Detect which cell encompasses the target text, then output its (x, y) center coordinate. 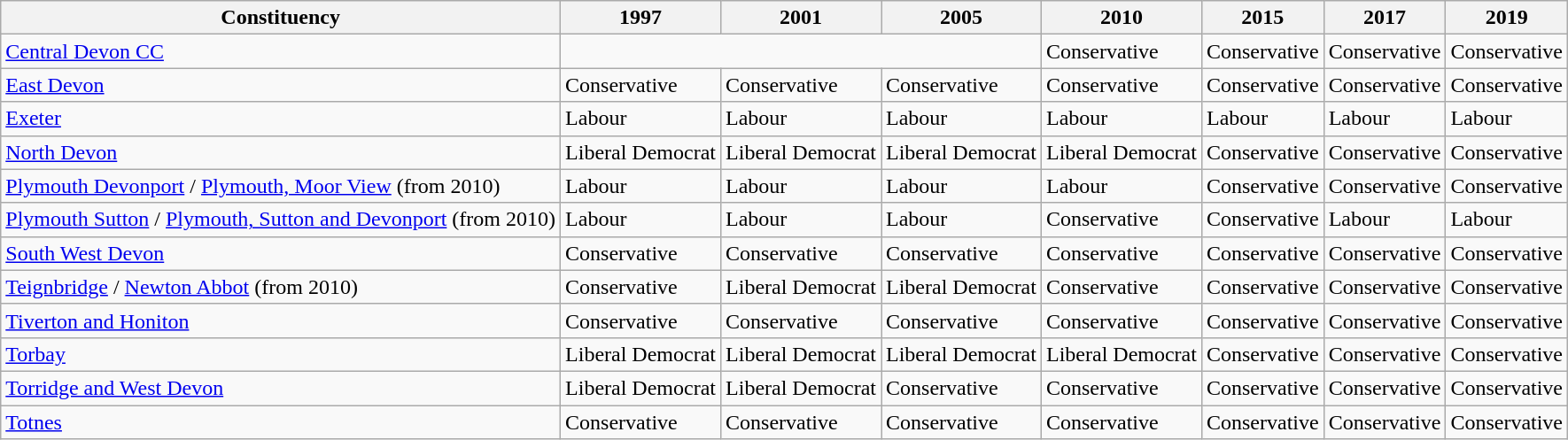
Totnes (281, 422)
Torbay (281, 354)
Plymouth Sutton / Plymouth, Sutton and Devonport (from 2010) (281, 220)
South West Devon (281, 253)
2005 (960, 18)
North Devon (281, 152)
Constituency (281, 18)
2017 (1385, 18)
Teignbridge / Newton Abbot (from 2010) (281, 287)
East Devon (281, 85)
Torridge and West Devon (281, 388)
2001 (801, 18)
1997 (641, 18)
Tiverton and Honiton (281, 320)
Central Devon CC (281, 51)
2019 (1507, 18)
Plymouth Devonport / Plymouth, Moor View (from 2010) (281, 186)
2015 (1262, 18)
Exeter (281, 119)
2010 (1122, 18)
